Provide the (x, y) coordinate of the cell's center where the given text is located.  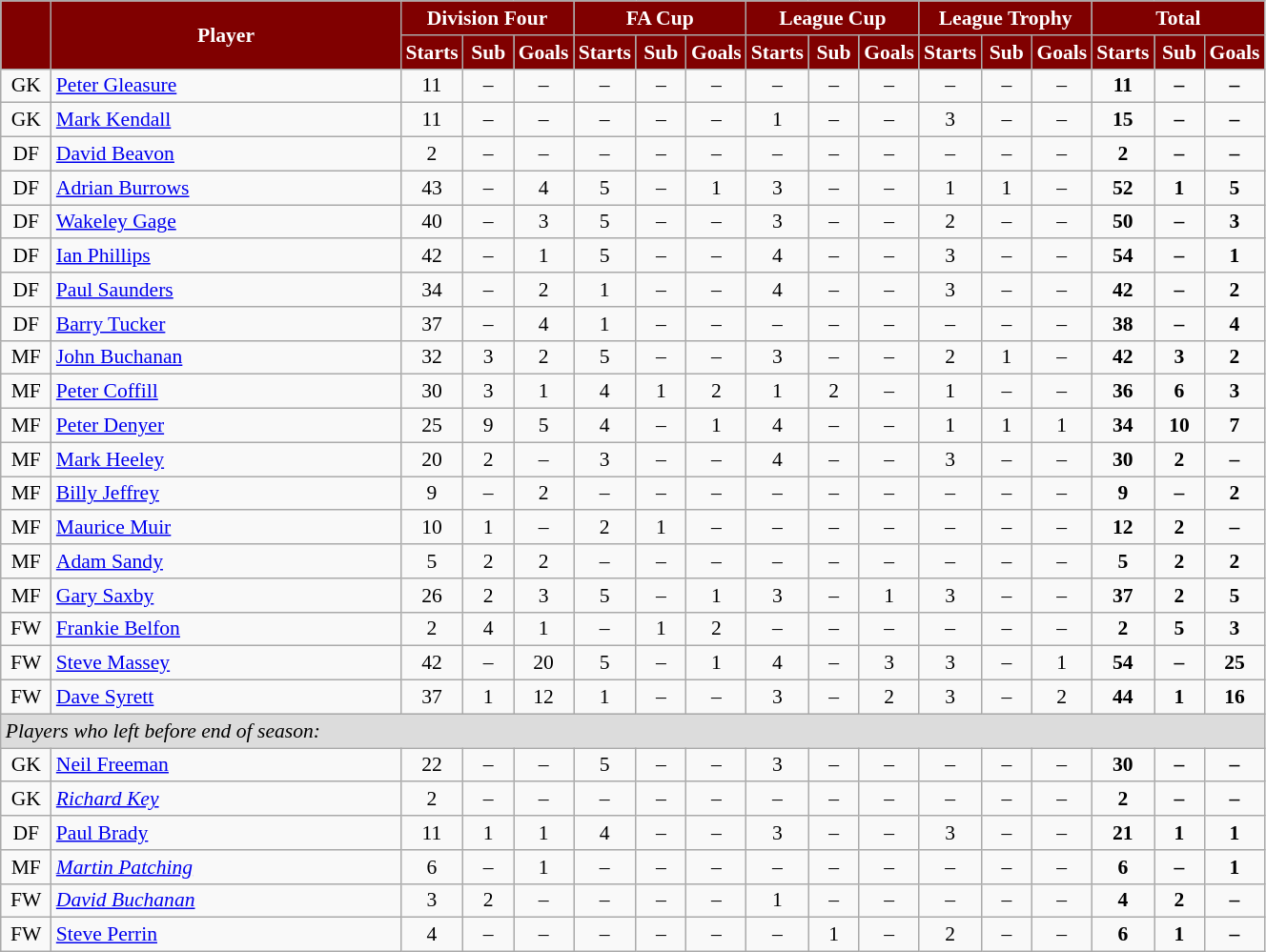
22 (431, 765)
David Beavon (227, 154)
Peter Denyer (227, 426)
Richard Key (227, 800)
Peter Gleasure (227, 86)
Gary Saxby (227, 596)
Steve Perrin (227, 935)
Maurice Muir (227, 528)
50 (1123, 222)
Mark Kendall (227, 120)
Total (1178, 18)
43 (431, 188)
7 (1235, 426)
21 (1123, 833)
John Buchanan (227, 357)
Division Four (486, 18)
Steve Massey (227, 663)
16 (1235, 698)
15 (1123, 120)
League Cup (833, 18)
FA Cup (660, 18)
32 (431, 357)
52 (1123, 188)
Peter Coffill (227, 392)
44 (1123, 698)
Adrian Burrows (227, 188)
David Buchanan (227, 901)
40 (431, 222)
Adam Sandy (227, 561)
38 (1123, 324)
Paul Saunders (227, 290)
League Trophy (1005, 18)
Martin Patching (227, 867)
Dave Syrett (227, 698)
36 (1123, 392)
Player (227, 34)
Frankie Belfon (227, 629)
Billy Jeffrey (227, 494)
Barry Tucker (227, 324)
Mark Heeley (227, 459)
26 (431, 596)
Ian Phillips (227, 256)
Neil Freeman (227, 765)
Players who left before end of season: (633, 731)
Wakeley Gage (227, 222)
Paul Brady (227, 833)
